From the cell containing the given text, extract its center point as [X, Y] coordinate. 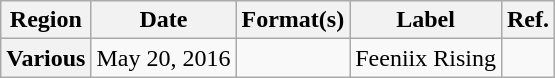
Region [46, 20]
Ref. [528, 20]
Date [164, 20]
May 20, 2016 [164, 58]
Various [46, 58]
Label [426, 20]
Format(s) [293, 20]
Feeniix Rising [426, 58]
